Return the (x, y) coordinate for the center point of the cell that contains the specified text.  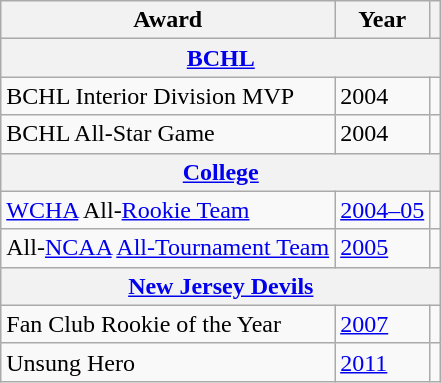
Year (382, 20)
Unsung Hero (168, 362)
New Jersey Devils (221, 286)
2005 (382, 248)
2007 (382, 324)
Award (168, 20)
Fan Club Rookie of the Year (168, 324)
College (221, 172)
All-NCAA All-Tournament Team (168, 248)
2011 (382, 362)
BCHL All-Star Game (168, 134)
BCHL Interior Division MVP (168, 96)
BCHL (221, 58)
WCHA All-Rookie Team (168, 210)
2004–05 (382, 210)
